Determine the [x, y] coordinate at the center of the cell enclosing the given text.  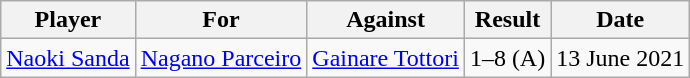
13 June 2021 [620, 58]
Gainare Tottori [386, 58]
Date [620, 20]
Nagano Parceiro [221, 58]
Result [507, 20]
1–8 (A) [507, 58]
Player [68, 20]
Against [386, 20]
Naoki Sanda [68, 58]
For [221, 20]
